Provide the [x, y] coordinate of the cell's center where the given text is located.  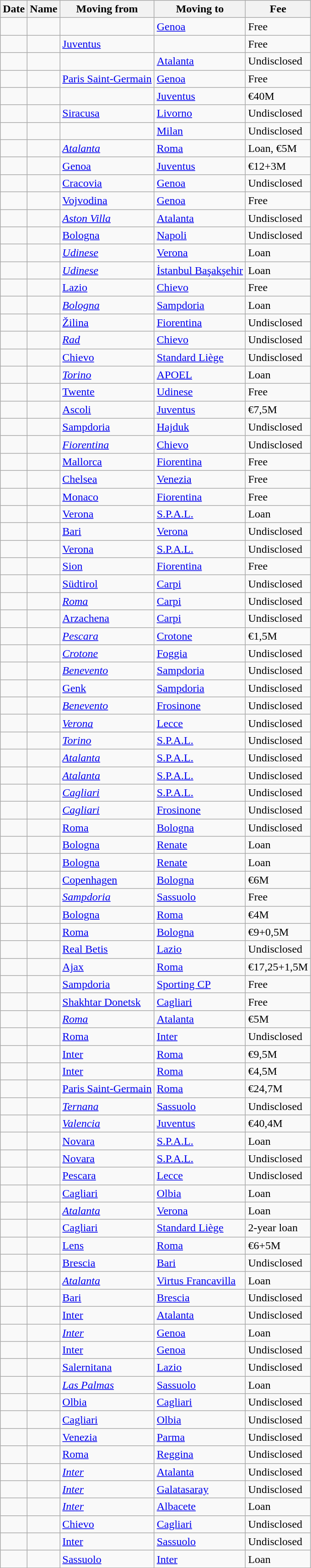
Ajax [107, 967]
Ternana [107, 1106]
€7,5M [278, 410]
€1,5M [278, 636]
Cracovia [107, 183]
Aston Villa [107, 218]
İstanbul Başakşehir [200, 270]
APOEL [200, 375]
€9,5M [278, 1054]
Virtus Francavilla [200, 1280]
Arzachena [107, 619]
Sporting CP [200, 984]
Foggia [200, 653]
Ascoli [107, 410]
Südtirol [107, 584]
€6+5M [278, 1245]
Žilina [107, 323]
Date [14, 9]
Napoli [200, 236]
Milan [200, 131]
Fee [278, 9]
€17,25+1,5M [278, 967]
€4M [278, 915]
Vojvodina [107, 200]
€9+0,5M [278, 932]
Livorno [200, 113]
Moving to [200, 9]
€5M [278, 1019]
Las Palmas [107, 1385]
Copenhagen [107, 880]
2-year loan [278, 1228]
Siracusa [107, 113]
Real Betis [107, 949]
Valencia [107, 1124]
€4,5M [278, 1072]
Parma [200, 1437]
Shakhtar Donetsk [107, 1002]
€12+3M [278, 166]
€6M [278, 880]
Sion [107, 566]
€40,4M [278, 1124]
Loan, €5M [278, 148]
Hajduk [200, 427]
Galatasaray [200, 1489]
Reggina [200, 1455]
Albacete [200, 1507]
Monaco [107, 496]
Rad [107, 340]
€24,7M [278, 1089]
Lens [107, 1245]
€40M [278, 96]
Twente [107, 392]
Chelsea [107, 479]
Genk [107, 688]
Moving from [107, 9]
Name [44, 9]
Salernitana [107, 1368]
Mallorca [107, 462]
